Capture the cell that displays the provided text and extract its [x, y] central coordinate. 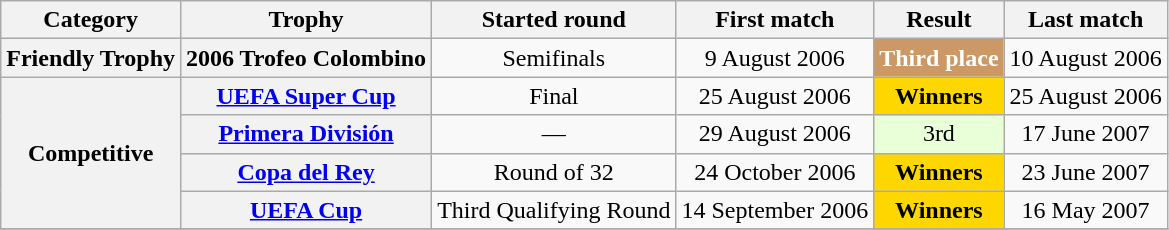
Round of 32 [554, 172]
17 June 2007 [1086, 134]
14 September 2006 [775, 210]
Primera División [306, 134]
Third Qualifying Round [554, 210]
9 August 2006 [775, 58]
Category [91, 20]
Last match [1086, 20]
24 October 2006 [775, 172]
Competitive [91, 153]
UEFA Super Cup [306, 96]
10 August 2006 [1086, 58]
UEFA Cup [306, 210]
Final [554, 96]
Started round [554, 20]
— [554, 134]
First match [775, 20]
Copa del Rey [306, 172]
Friendly Trophy [91, 58]
Semifinals [554, 58]
2006 Trofeo Colombino [306, 58]
29 August 2006 [775, 134]
3rd [939, 134]
16 May 2007 [1086, 210]
Result [939, 20]
23 June 2007 [1086, 172]
Third place [939, 58]
Trophy [306, 20]
